From the cell containing the given text, extract its center point as (x, y) coordinate. 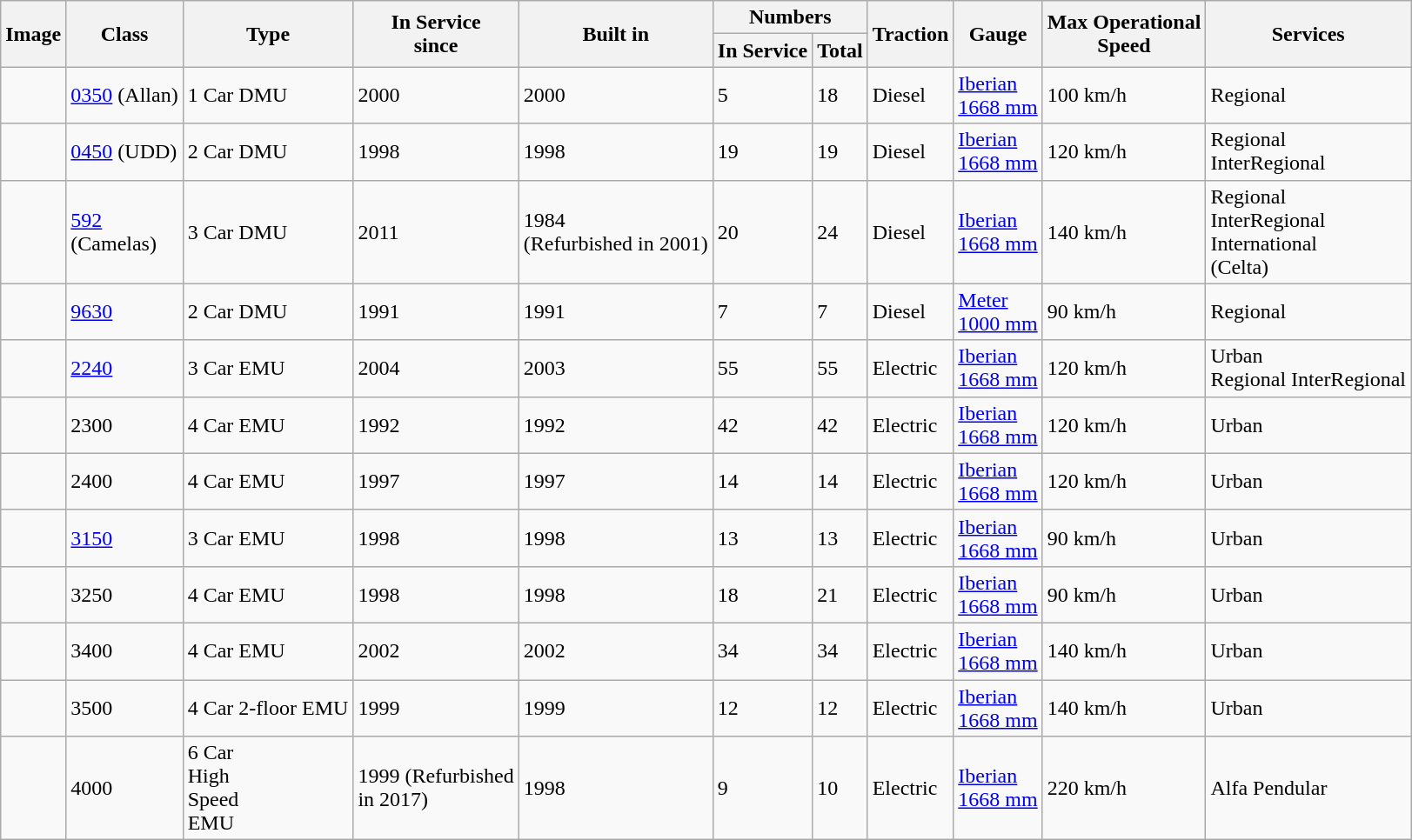
9630 (124, 311)
10 (840, 788)
9 (762, 788)
2400 (124, 482)
220 km/h (1124, 788)
3150 (124, 537)
Meter1000 mm (998, 311)
RegionalInterRegional (1308, 151)
6 CarHighSpeedEMU (268, 788)
21 (840, 595)
Max OperationalSpeed (1124, 34)
2011 (436, 231)
3400 (124, 650)
Numbers (790, 17)
Traction (910, 34)
UrbanRegional InterRegional (1308, 369)
Type (268, 34)
In Service (762, 50)
3250 (124, 595)
5 (762, 96)
Gauge (998, 34)
RegionalInterRegionalInternational(Celta) (1308, 231)
100 km/h (1124, 96)
Services (1308, 34)
2003 (616, 369)
3 Car DMU (268, 231)
2004 (436, 369)
24 (840, 231)
Total (840, 50)
0350 (Allan) (124, 96)
1999 (Refurbishedin 2017) (436, 788)
4000 (124, 788)
592(Camelas) (124, 231)
0450 (UDD) (124, 151)
3500 (124, 708)
2300 (124, 424)
Class (124, 34)
1 Car DMU (268, 96)
Built in (616, 34)
1984(Refurbished in 2001) (616, 231)
Alfa Pendular (1308, 788)
2240 (124, 369)
Image (33, 34)
In Servicesince (436, 34)
20 (762, 231)
4 Car 2-floor EMU (268, 708)
